Return the [x, y] coordinate for the center point of the cell that contains the specified text.  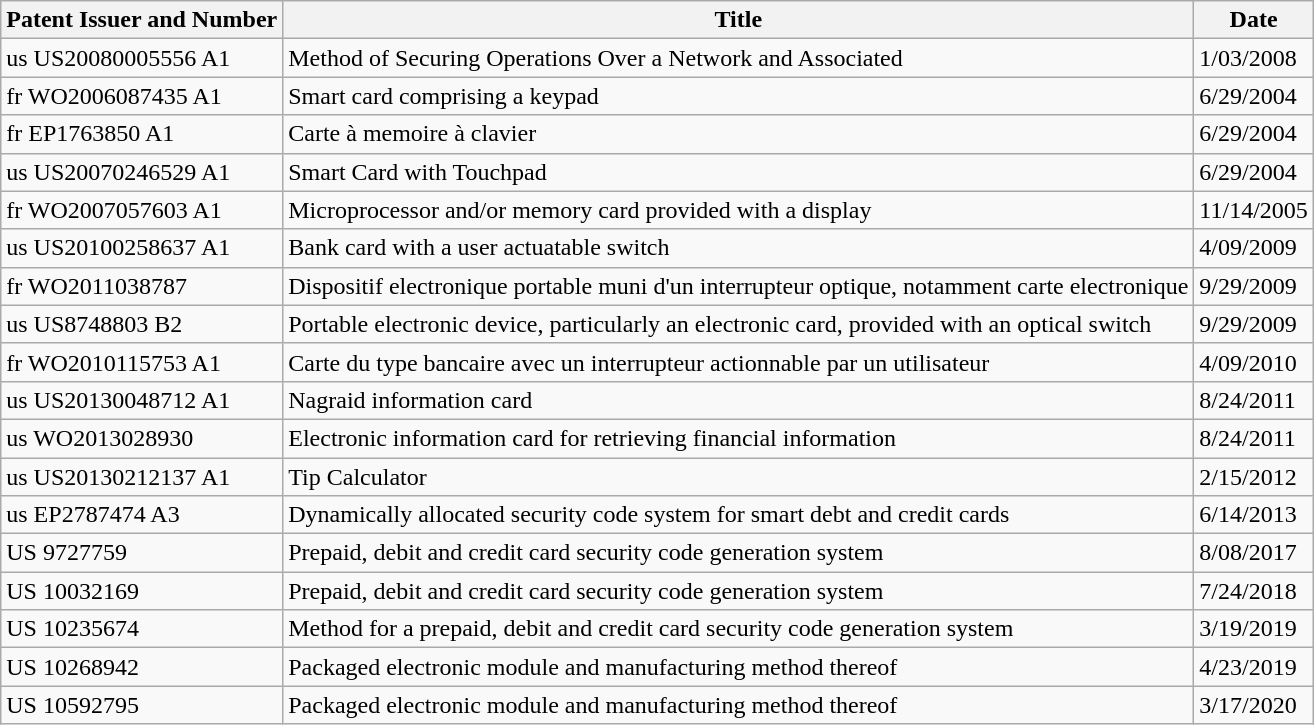
Dispositif electronique portable muni d'un interrupteur optique, notamment carte electronique [738, 286]
4/09/2010 [1254, 362]
Tip Calculator [738, 477]
Patent Issuer and Number [142, 20]
Method for a prepaid, debit and credit card security code generation system [738, 629]
Electronic information card for retrieving financial information [738, 438]
Carte du type bancaire avec un interrupteur actionnable par un utilisateur [738, 362]
8/08/2017 [1254, 553]
us US20080005556 A1 [142, 58]
Dynamically allocated security code system for smart debt and credit cards [738, 515]
US 10592795 [142, 705]
3/17/2020 [1254, 705]
fr EP1763850 A1 [142, 134]
Carte à memoire à clavier [738, 134]
US 10235674 [142, 629]
fr WO2006087435 A1 [142, 96]
us US20130212137 A1 [142, 477]
us EP2787474 A3 [142, 515]
11/14/2005 [1254, 210]
US 10032169 [142, 591]
Nagraid information card [738, 400]
Microprocessor and/or memory card provided with a display [738, 210]
us US20070246529 A1 [142, 172]
7/24/2018 [1254, 591]
3/19/2019 [1254, 629]
Portable electronic device, particularly an electronic card, provided with an optical switch [738, 324]
Smart card comprising a keypad [738, 96]
4/09/2009 [1254, 248]
us US8748803 B2 [142, 324]
4/23/2019 [1254, 667]
fr WO2010115753 A1 [142, 362]
6/14/2013 [1254, 515]
1/03/2008 [1254, 58]
us US20100258637 A1 [142, 248]
us WO2013028930 [142, 438]
US 9727759 [142, 553]
Smart Card with Touchpad [738, 172]
Date [1254, 20]
2/15/2012 [1254, 477]
Title [738, 20]
Bank card with a user actuatable switch [738, 248]
fr WO2011038787 [142, 286]
fr WO2007057603 A1 [142, 210]
us US20130048712 A1 [142, 400]
Method of Securing Operations Over a Network and Associated [738, 58]
US 10268942 [142, 667]
